Determine the (X, Y) coordinate at the center of the cell enclosing the given text.  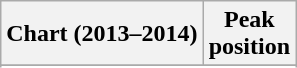
Chart (2013–2014) (102, 34)
Peakposition (249, 34)
